Provide the (x, y) coordinate of the cell's center where the given text is located.  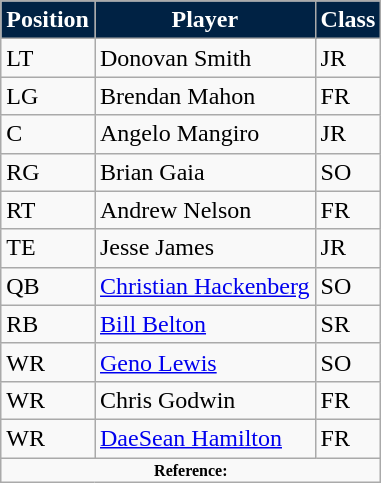
Donovan Smith (204, 58)
DaeSean Hamilton (204, 438)
Class (348, 20)
Angelo Mangiro (204, 134)
RB (48, 324)
Geno Lewis (204, 362)
Jesse James (204, 248)
Brendan Mahon (204, 96)
SR (348, 324)
Brian Gaia (204, 172)
RT (48, 210)
Reference: (191, 470)
Chris Godwin (204, 400)
Christian Hackenberg (204, 286)
LG (48, 96)
TE (48, 248)
QB (48, 286)
Andrew Nelson (204, 210)
Position (48, 20)
C (48, 134)
RG (48, 172)
LT (48, 58)
Player (204, 20)
Bill Belton (204, 324)
